Extract the [X, Y] coordinate from the center of the cell holding the provided text.  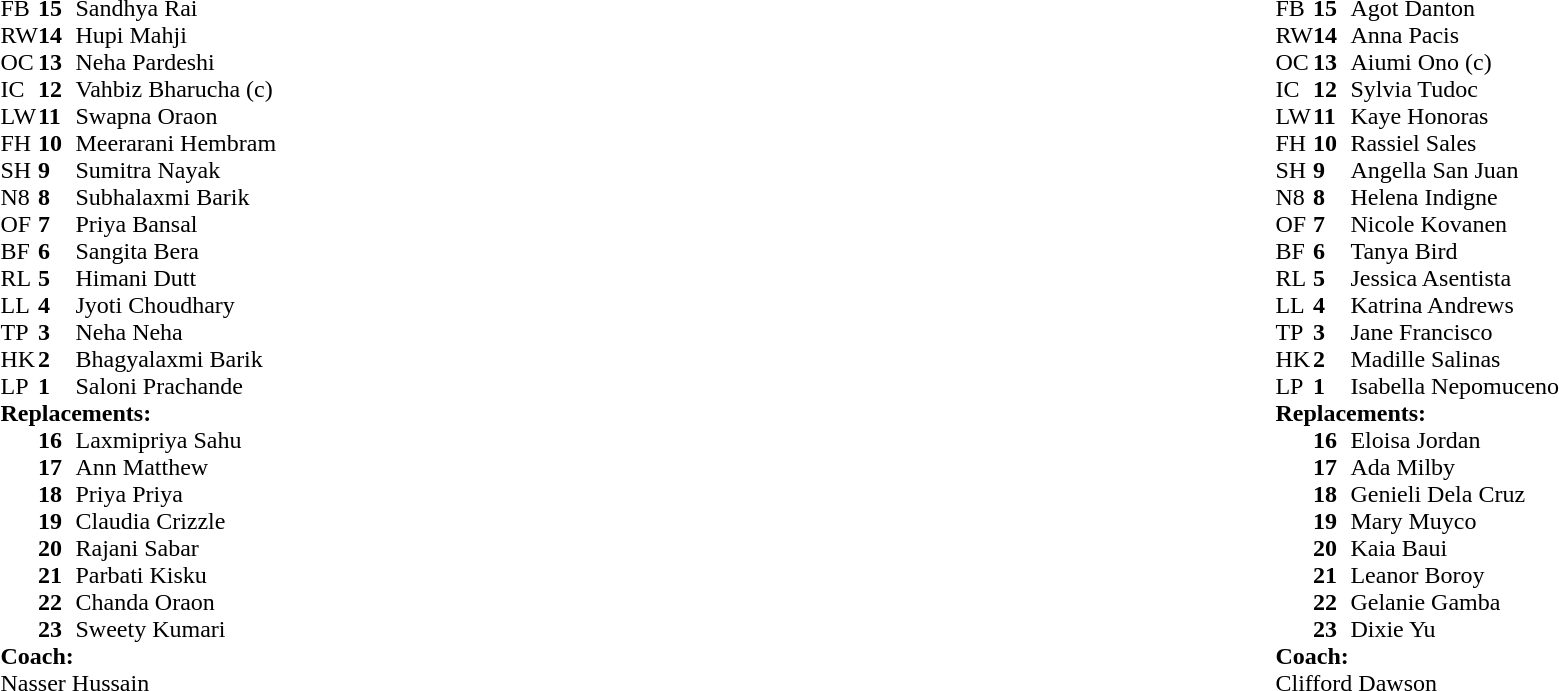
Neha Pardeshi [176, 62]
Parbati Kisku [176, 576]
Tanya Bird [1454, 252]
Rajani Sabar [176, 548]
Ada Milby [1454, 468]
Jyoti Choudhary [176, 306]
Laxmipriya Sahu [176, 440]
Neha Neha [176, 332]
Sweety Kumari [176, 630]
Meerarani Hembram [176, 144]
Jane Francisco [1454, 332]
Eloisa Jordan [1454, 440]
Angella San Juan [1454, 170]
Claudia Crizzle [176, 522]
Sumitra Nayak [176, 170]
Vahbiz Bharucha (c) [176, 90]
Rassiel Sales [1454, 144]
Isabella Nepomuceno [1454, 386]
Madille Salinas [1454, 360]
Subhalaxmi Barik [176, 198]
Sangita Bera [176, 252]
Swapna Oraon [176, 116]
Kaia Baui [1454, 548]
Priya Priya [176, 494]
Anna Pacis [1454, 36]
Saloni Prachande [176, 386]
Dixie Yu [1454, 630]
Chanda Oraon [176, 602]
Priya Bansal [176, 224]
Gelanie Gamba [1454, 602]
Nicole Kovanen [1454, 224]
Genieli Dela Cruz [1454, 494]
Helena Indigne [1454, 198]
Kaye Honoras [1454, 116]
Leanor Boroy [1454, 576]
Bhagyalaxmi Barik [176, 360]
Mary Muyco [1454, 522]
Katrina Andrews [1454, 306]
Ann Matthew [176, 468]
Himani Dutt [176, 278]
Sylvia Tudoc [1454, 90]
Aiumi Ono (c) [1454, 62]
Jessica Asentista [1454, 278]
Hupi Mahji [176, 36]
